Detect which cell encompasses the target text, then output its (X, Y) center coordinate. 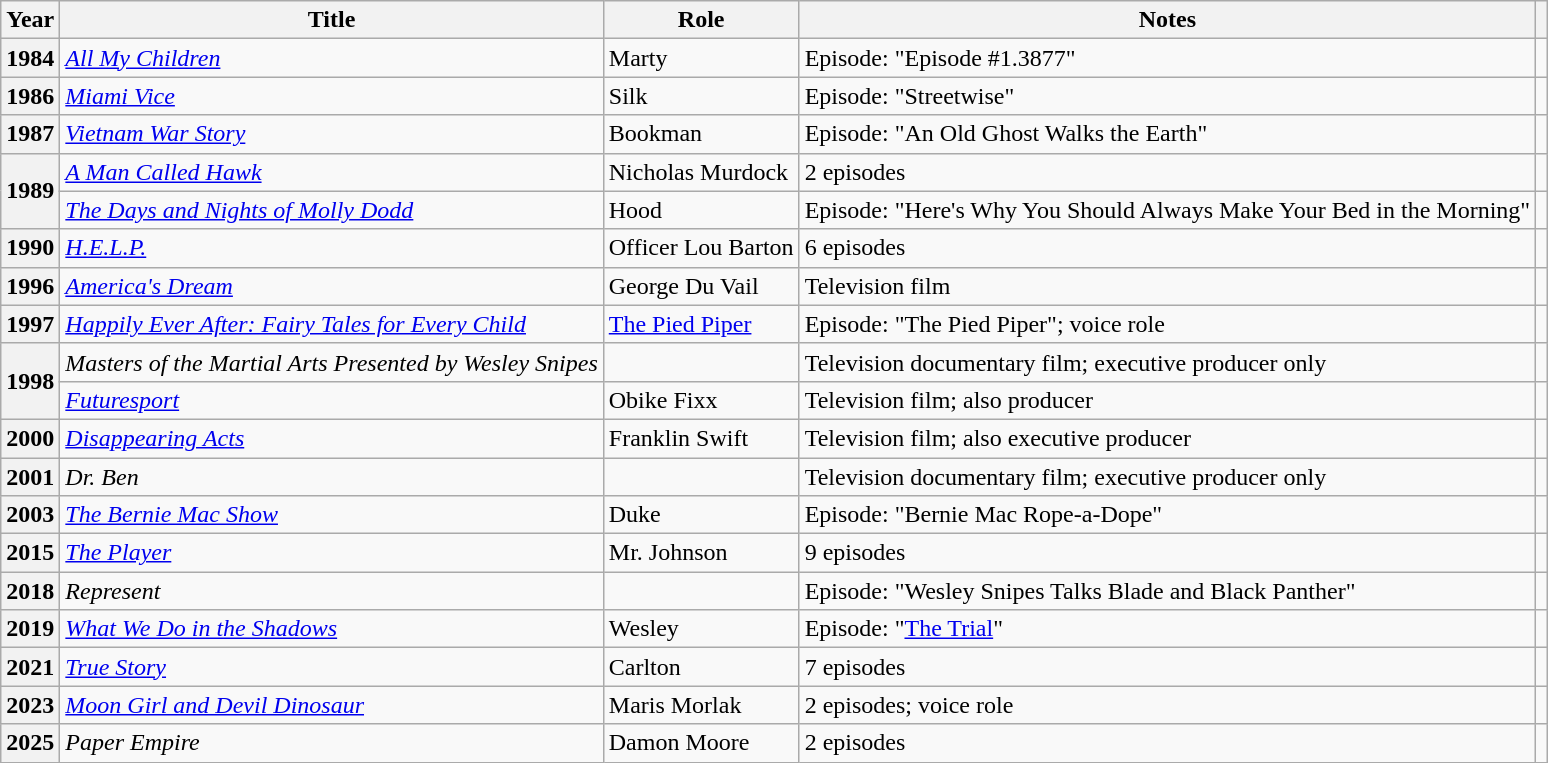
The Player (332, 553)
Disappearing Acts (332, 438)
2018 (30, 591)
A Man Called Hawk (332, 172)
Duke (701, 515)
Nicholas Murdock (701, 172)
Paper Empire (332, 743)
All My Children (332, 58)
Television film (1168, 286)
Damon Moore (701, 743)
True Story (332, 667)
Episode: "Wesley Snipes Talks Blade and Black Panther" (1168, 591)
2019 (30, 629)
2000 (30, 438)
Franklin Swift (701, 438)
Television film; also producer (1168, 400)
7 episodes (1168, 667)
2003 (30, 515)
2001 (30, 477)
Bookman (701, 134)
Episode: "Here's Why You Should Always Make Your Bed in the Morning" (1168, 210)
2023 (30, 705)
Episode: "Episode #1.3877" (1168, 58)
1987 (30, 134)
Represent (332, 591)
Title (332, 20)
Episode: "Streetwise" (1168, 96)
Television film; also executive producer (1168, 438)
Marty (701, 58)
Moon Girl and Devil Dinosaur (332, 705)
Vietnam War Story (332, 134)
Notes (1168, 20)
1986 (30, 96)
1997 (30, 324)
Hood (701, 210)
1998 (30, 381)
Episode: "Bernie Mac Rope-a-Dope" (1168, 515)
2015 (30, 553)
1990 (30, 248)
Episode: "An Old Ghost Walks the Earth" (1168, 134)
Mr. Johnson (701, 553)
Obike Fixx (701, 400)
Wesley (701, 629)
Officer Lou Barton (701, 248)
1984 (30, 58)
Episode: "The Pied Piper"; voice role (1168, 324)
Carlton (701, 667)
America's Dream (332, 286)
The Bernie Mac Show (332, 515)
The Pied Piper (701, 324)
Futuresport (332, 400)
Silk (701, 96)
Miami Vice (332, 96)
Maris Morlak (701, 705)
Masters of the Martial Arts Presented by Wesley Snipes (332, 362)
Year (30, 20)
The Days and Nights of Molly Dodd (332, 210)
6 episodes (1168, 248)
Role (701, 20)
What We Do in the Shadows (332, 629)
Dr. Ben (332, 477)
1989 (30, 191)
George Du Vail (701, 286)
9 episodes (1168, 553)
Episode: "The Trial" (1168, 629)
Happily Ever After: Fairy Tales for Every Child (332, 324)
2 episodes; voice role (1168, 705)
2025 (30, 743)
1996 (30, 286)
H.E.L.P. (332, 248)
2021 (30, 667)
